Capture the cell that displays the provided text and extract its (x, y) central coordinate. 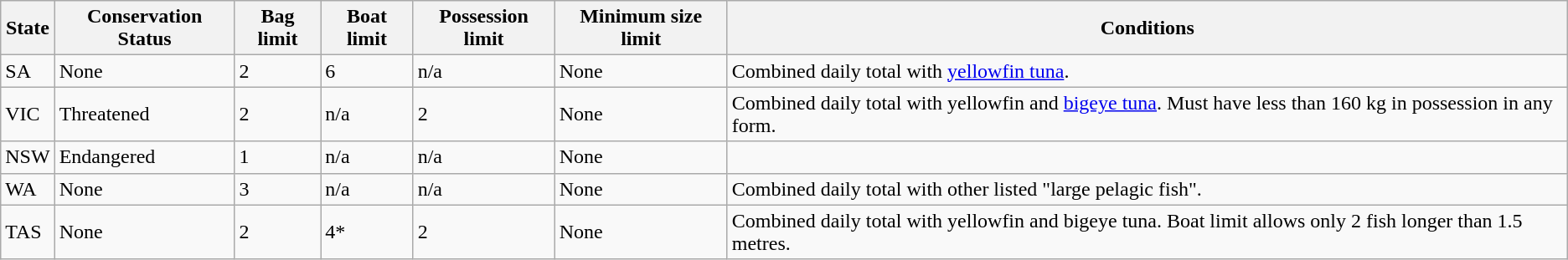
4* (367, 232)
NSW (28, 157)
1 (278, 157)
Minimum size limit (641, 28)
WA (28, 189)
SA (28, 71)
Possession limit (484, 28)
Boat limit (367, 28)
TAS (28, 232)
Conditions (1148, 28)
6 (367, 71)
VIC (28, 114)
Combined daily total with yellowfin and bigeye tuna. Must have less than 160 kg in possession in any form. (1148, 114)
Combined daily total with yellowfin and bigeye tuna. Boat limit allows only 2 fish longer than 1.5 metres. (1148, 232)
Threatened (144, 114)
Combined daily total with other listed "large pelagic fish". (1148, 189)
Combined daily total with yellowfin tuna. (1148, 71)
Conservation Status (144, 28)
3 (278, 189)
State (28, 28)
Endangered (144, 157)
Bag limit (278, 28)
